Extract the (X, Y) coordinate from the center of the cell holding the provided text.  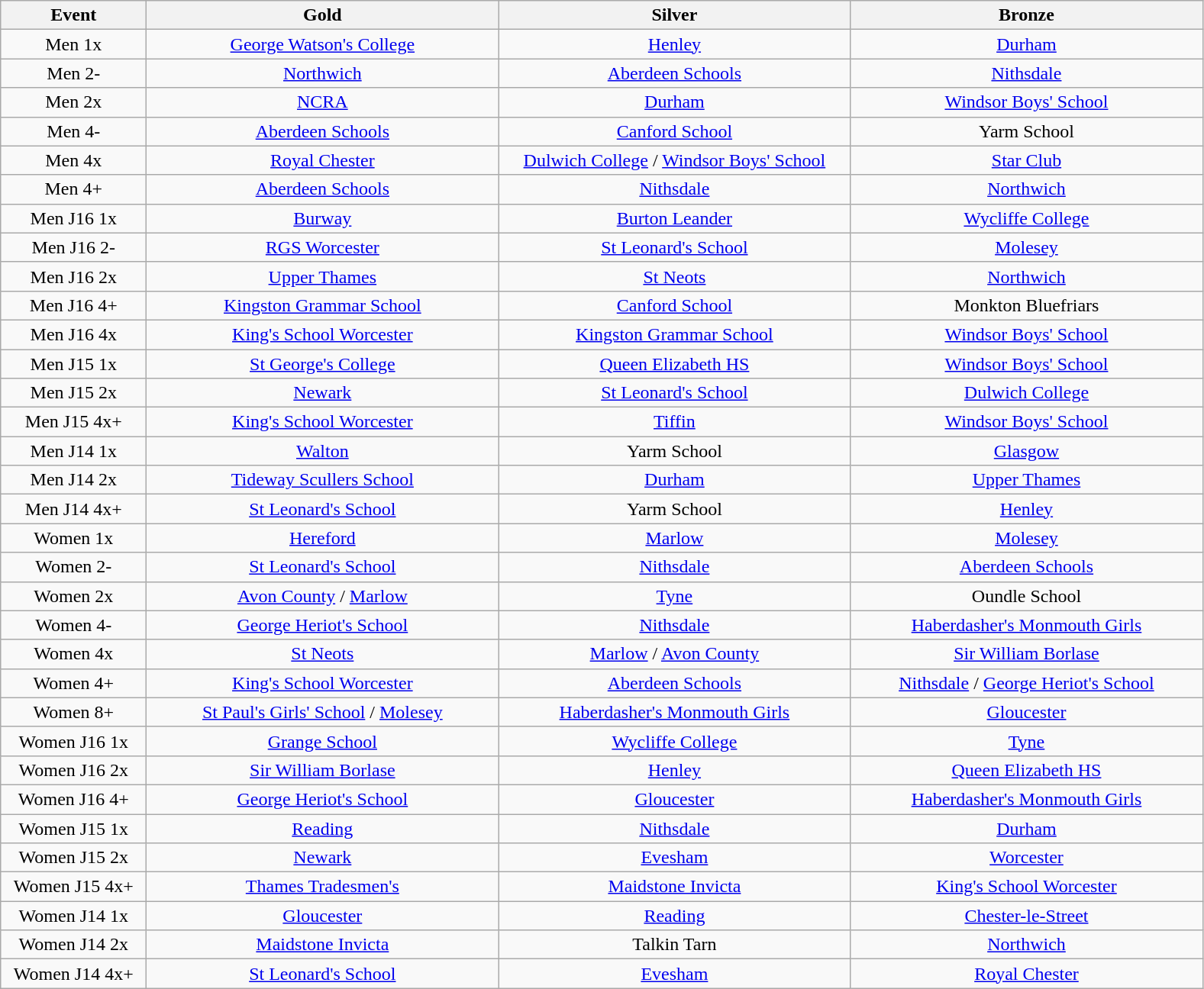
Women J15 1x (73, 828)
Dulwich College (1026, 393)
Men J14 4x+ (73, 509)
George Watson's College (322, 44)
Nithsdale / George Heriot's School (1026, 683)
Dulwich College / Windsor Boys' School (675, 160)
Worcester (1026, 858)
RGS Worcester (322, 247)
Men J16 2x (73, 276)
Men J16 4+ (73, 305)
Women 4- (73, 625)
Marlow / Avon County (675, 654)
NCRA (322, 102)
Men J16 1x (73, 218)
Men J15 1x (73, 364)
Men J15 2x (73, 393)
Avon County / Marlow (322, 596)
Women J16 4+ (73, 799)
Men 4+ (73, 189)
Star Club (1026, 160)
Men 2- (73, 73)
Men J14 2x (73, 480)
Men J15 4x+ (73, 422)
Women J14 1x (73, 916)
Tideway Scullers School (322, 480)
Women 2- (73, 567)
Silver (675, 15)
Men 4- (73, 131)
Women J16 2x (73, 770)
Chester-le-Street (1026, 916)
Talkin Tarn (675, 945)
Tiffin (675, 422)
Glasgow (1026, 451)
Men 2x (73, 102)
Walton (322, 451)
Women 2x (73, 596)
Women J15 2x (73, 858)
Thames Tradesmen's (322, 887)
Gold (322, 15)
Men 4x (73, 160)
Women J16 1x (73, 741)
Women 8+ (73, 712)
Women J14 2x (73, 945)
Women J15 4x+ (73, 887)
Men J14 1x (73, 451)
Burway (322, 218)
Women J14 4x+ (73, 974)
Women 4x (73, 654)
Grange School (322, 741)
Men J16 2- (73, 247)
Monkton Bluefriars (1026, 305)
Men J16 4x (73, 334)
Women 4+ (73, 683)
Event (73, 15)
Men 1x (73, 44)
St Paul's Girls' School / Molesey (322, 712)
Bronze (1026, 15)
Burton Leander (675, 218)
Oundle School (1026, 596)
Women 1x (73, 538)
Marlow (675, 538)
St George's College (322, 364)
Hereford (322, 538)
